Return the [X, Y] coordinate for the center point of the cell that contains the specified text.  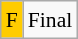
Final [50, 20]
F [12, 20]
